Find where the given text appears and provide that cell's center as (x, y) coordinate. 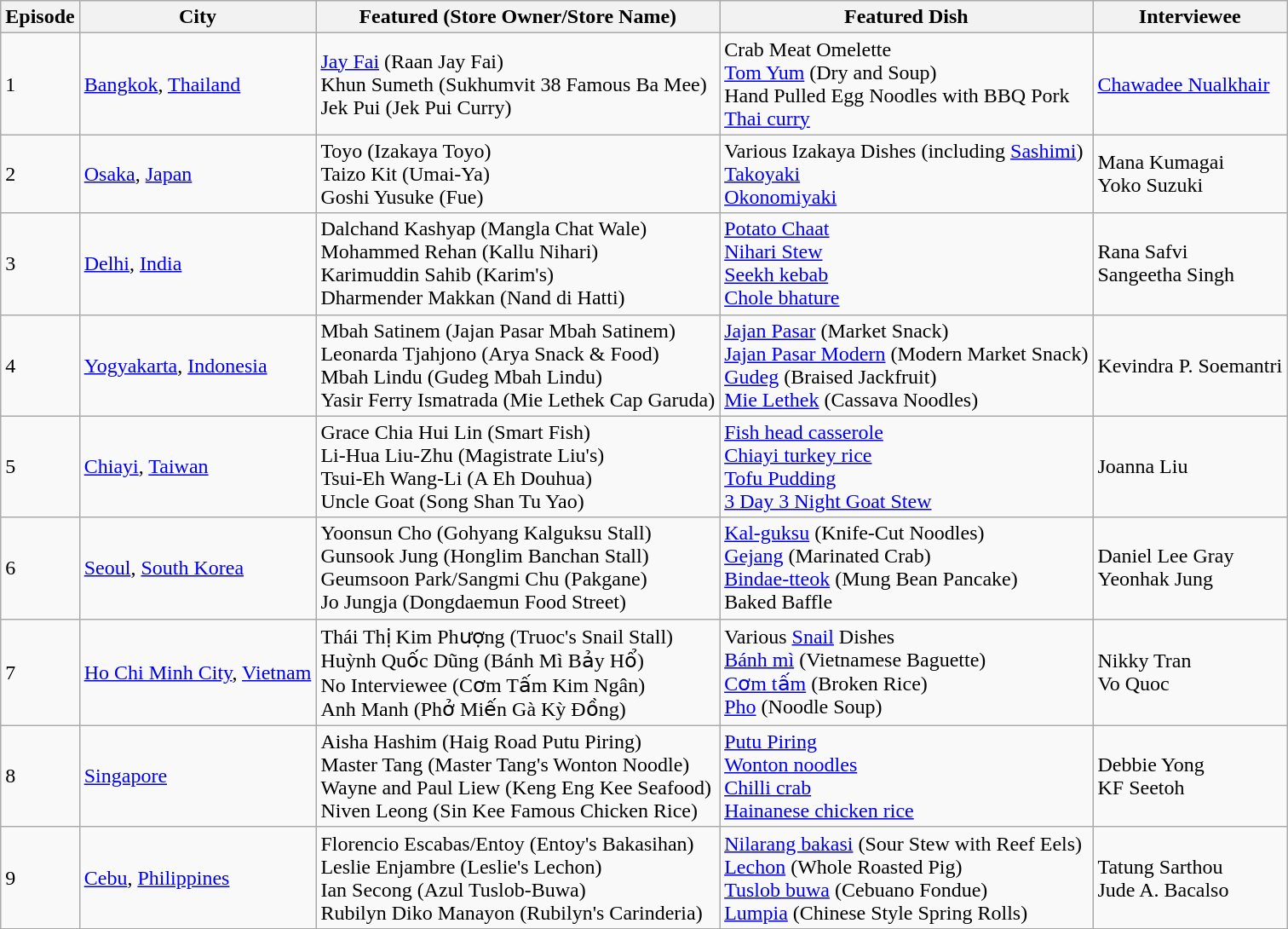
1 (40, 84)
6 (40, 568)
Chawadee Nualkhair (1190, 84)
Fish head casseroleChiayi turkey riceTofu Pudding3 Day 3 Night Goat Stew (906, 467)
Featured (Store Owner/Store Name) (518, 17)
7 (40, 672)
Grace Chia Hui Lin (Smart Fish)Li-Hua Liu-Zhu (Magistrate Liu's)Tsui-Eh Wang-Li (A Eh Douhua)Uncle Goat (Song Shan Tu Yao) (518, 467)
Mana KumagaiYoko Suzuki (1190, 174)
Putu PiringWonton noodlesChilli crabHainanese chicken rice (906, 776)
Rana SafviSangeetha Singh (1190, 264)
Debbie YongKF Seetoh (1190, 776)
4 (40, 365)
Crab Meat OmeletteTom Yum (Dry and Soup)Hand Pulled Egg Noodles with BBQ PorkThai curry (906, 84)
Yoonsun Cho (Gohyang Kalguksu Stall)Gunsook Jung (Honglim Banchan Stall)Geumsoon Park/Sangmi Chu (Pakgane)Jo Jungja (Dongdaemun Food Street) (518, 568)
Chiayi, Taiwan (198, 467)
Kevindra P. Soemantri (1190, 365)
Nilarang bakasi (Sour Stew with Reef Eels)Lechon (Whole Roasted Pig)Tuslob buwa (Cebuano Fondue)Lumpia (Chinese Style Spring Rolls) (906, 878)
Ho Chi Minh City, Vietnam (198, 672)
Florencio Escabas/Entoy (Entoy's Bakasihan)Leslie Enjambre (Leslie's Lechon)Ian Secong (Azul Tuslob-Buwa)Rubilyn Diko Manayon (Rubilyn's Carinderia) (518, 878)
Toyo (Izakaya Toyo)Taizo Kit (Umai-Ya)Goshi Yusuke (Fue) (518, 174)
3 (40, 264)
Daniel Lee GrayYeonhak Jung (1190, 568)
Nikky TranVo Quoc (1190, 672)
Dalchand Kashyap (Mangla Chat Wale)Mohammed Rehan (Kallu Nihari)Karimuddin Sahib (Karim's)Dharmender Makkan (Nand di Hatti) (518, 264)
Joanna Liu (1190, 467)
Kal-guksu (Knife-Cut Noodles)Gejang (Marinated Crab)Bindae-tteok (Mung Bean Pancake)Baked Baffle (906, 568)
Potato ChaatNihari StewSeekh kebabChole bhature (906, 264)
City (198, 17)
Featured Dish (906, 17)
Osaka, Japan (198, 174)
9 (40, 878)
8 (40, 776)
2 (40, 174)
Yogyakarta, Indonesia (198, 365)
Jay Fai (Raan Jay Fai)Khun Sumeth (Sukhumvit 38 Famous Ba Mee)Jek Pui (Jek Pui Curry) (518, 84)
Bangkok, Thailand (198, 84)
Tatung SarthouJude A. Bacalso (1190, 878)
Interviewee (1190, 17)
Jajan Pasar (Market Snack)Jajan Pasar Modern (Modern Market Snack)Gudeg (Braised Jackfruit)Mie Lethek (Cassava Noodles) (906, 365)
Various Snail DishesBánh mì (Vietnamese Baguette)Cơm tấm (Broken Rice)Pho (Noodle Soup) (906, 672)
Singapore (198, 776)
Thái Thị Kim Phượng (Truoc's Snail Stall)Huỳnh Quốc Dũng (Bánh Mì Bảy Hổ)No Interviewee (Cơm Tấm Kim Ngân)Anh Manh (Phở Miến Gà Kỳ Đồng) (518, 672)
Episode (40, 17)
5 (40, 467)
Various Izakaya Dishes (including Sashimi)TakoyakiOkonomiyaki (906, 174)
Seoul, South Korea (198, 568)
Cebu, Philippines (198, 878)
Delhi, India (198, 264)
